Find where the given text appears and provide that cell's center as [X, Y] coordinate. 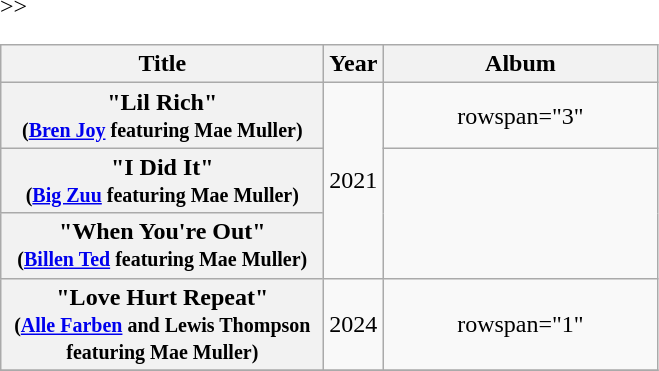
Title [162, 64]
"Lil Rich" (Bren Joy featuring Mae Muller) [162, 116]
2021 [354, 180]
"I Did It" (Big Zuu featuring Mae Muller) [162, 180]
Year [354, 64]
2024 [354, 324]
"Love Hurt Repeat" (Alle Farben and Lewis Thompson featuring Mae Muller) [162, 324]
"When You're Out" (Billen Ted featuring Mae Muller) [162, 246]
Album [520, 64]
rowspan="3" [520, 116]
rowspan="1" [520, 324]
